Determine the [x, y] coordinate at the center of the cell enclosing the given text.  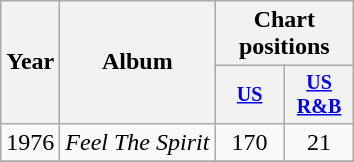
Feel The Spirit [138, 142]
US [250, 94]
Year [30, 62]
170 [250, 142]
21 [318, 142]
Chart positions [284, 34]
Album [138, 62]
1976 [30, 142]
USR&B [318, 94]
